Detect which cell encompasses the target text, then output its (x, y) center coordinate. 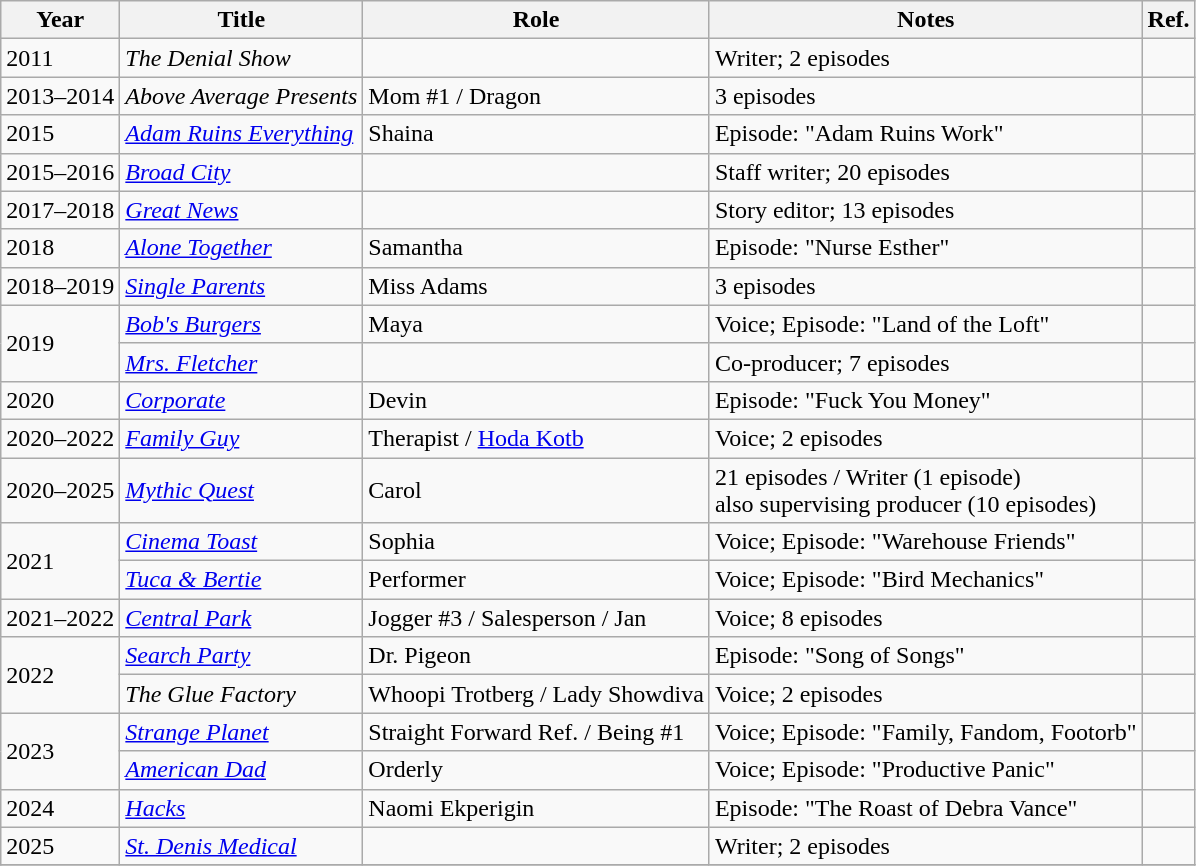
Title (242, 20)
Shaina (536, 134)
Episode: "Nurse Esther" (926, 248)
Episode: "The Roast of Debra Vance" (926, 808)
2020–2022 (60, 438)
Maya (536, 324)
Carol (536, 490)
Broad City (242, 172)
Co-producer; 7 episodes (926, 362)
The Denial Show (242, 58)
American Dad (242, 770)
Staff writer; 20 episodes (926, 172)
2017–2018 (60, 210)
2015 (60, 134)
2015–2016 (60, 172)
Voice; Episode: "Land of the Loft" (926, 324)
Naomi Ekperigin (536, 808)
Family Guy (242, 438)
Voice; 8 episodes (926, 618)
Straight Forward Ref. / Being #1 (536, 732)
Great News (242, 210)
Story editor; 13 episodes (926, 210)
Hacks (242, 808)
Search Party (242, 656)
Mythic Quest (242, 490)
Devin (536, 400)
2023 (60, 751)
Ref. (1168, 20)
Sophia (536, 542)
Miss Adams (536, 286)
Orderly (536, 770)
2020 (60, 400)
Above Average Presents (242, 96)
2021–2022 (60, 618)
Dr. Pigeon (536, 656)
Whoopi Trotberg / Lady Showdiva (536, 694)
Cinema Toast (242, 542)
2018 (60, 248)
2024 (60, 808)
Single Parents (242, 286)
2021 (60, 561)
2018–2019 (60, 286)
Episode: "Adam Ruins Work" (926, 134)
Samantha (536, 248)
Voice; Episode: "Productive Panic" (926, 770)
Year (60, 20)
Alone Together (242, 248)
Episode: "Fuck You Money" (926, 400)
Performer (536, 580)
Voice; Episode: "Warehouse Friends" (926, 542)
21 episodes / Writer (1 episode) also supervising producer (10 episodes) (926, 490)
Episode: "Song of Songs" (926, 656)
2025 (60, 846)
2011 (60, 58)
Notes (926, 20)
The Glue Factory (242, 694)
Voice; Episode: "Bird Mechanics" (926, 580)
Mom #1 / Dragon (536, 96)
Therapist / Hoda Kotb (536, 438)
2020–2025 (60, 490)
Corporate (242, 400)
Strange Planet (242, 732)
Voice; Episode: "Family, Fandom, Footorb" (926, 732)
Tuca & Bertie (242, 580)
Mrs. Fletcher (242, 362)
2019 (60, 343)
Central Park (242, 618)
Jogger #3 / Salesperson / Jan (536, 618)
Role (536, 20)
2013–2014 (60, 96)
St. Denis Medical (242, 846)
Bob's Burgers (242, 324)
2022 (60, 675)
Adam Ruins Everything (242, 134)
